Output the [x, y] coordinate of the center of the cell containing the given text.  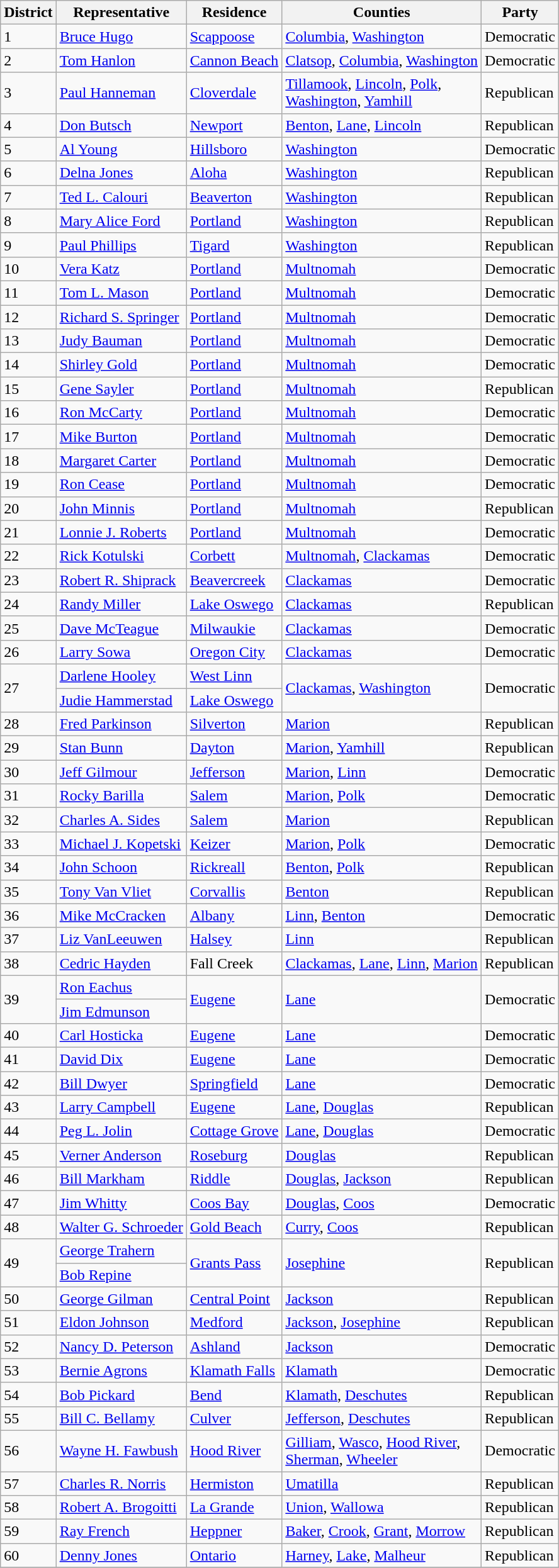
Harney, Lake, Malheur [381, 1555]
Larry Sowa [121, 652]
Vera Katz [121, 269]
17 [28, 437]
Paul Hanneman [121, 93]
Richard S. Springer [121, 316]
42 [28, 1083]
53 [28, 1370]
Coos Bay [234, 1203]
32 [28, 820]
27 [28, 688]
Jeff Gilmour [121, 772]
33 [28, 844]
Charles R. Norris [121, 1483]
Gene Sayler [121, 389]
Bill Markham [121, 1179]
Ron Eachus [121, 987]
Dayton [234, 748]
16 [28, 413]
Ron Cease [121, 484]
Corvallis [234, 892]
Counties [381, 13]
Mary Alice Ford [121, 221]
Springfield [234, 1083]
Central Point [234, 1299]
59 [28, 1532]
Mike McCracken [121, 916]
Rick Kotulski [121, 556]
Columbia, Washington [381, 36]
Marion, Linn [381, 772]
8 [28, 221]
60 [28, 1555]
Eldon Johnson [121, 1323]
30 [28, 772]
Cloverdale [234, 93]
Medford [234, 1323]
Jackson, Josephine [381, 1323]
David Dix [121, 1059]
Aloha [234, 173]
41 [28, 1059]
Klamath, Deschutes [381, 1394]
Silverton [234, 724]
Fall Creek [234, 963]
Lonnie J. Roberts [121, 532]
Tom Hanlon [121, 60]
Halsey [234, 939]
Clackamas, Lane, Linn, Marion [381, 963]
Douglas [381, 1155]
Riddle [234, 1179]
48 [28, 1227]
20 [28, 508]
21 [28, 532]
Hillsboro [234, 149]
43 [28, 1107]
Benton, Polk [381, 868]
44 [28, 1131]
George Trahern [121, 1251]
Stan Bunn [121, 748]
45 [28, 1155]
54 [28, 1394]
50 [28, 1299]
Representative [121, 13]
37 [28, 939]
Rocky Barilla [121, 796]
Gold Beach [234, 1227]
Michael J. Kopetski [121, 844]
Cannon Beach [234, 60]
13 [28, 341]
Tillamook, Lincoln, Polk,Washington, Yamhill [381, 93]
Carl Hosticka [121, 1035]
Keizer [234, 844]
11 [28, 293]
Darlene Hooley [121, 676]
Bill Dwyer [121, 1083]
Newport [234, 125]
Hermiston [234, 1483]
Clackamas, Washington [381, 688]
Linn, Benton [381, 916]
Don Butsch [121, 125]
58 [28, 1508]
Shirley Gold [121, 365]
23 [28, 580]
55 [28, 1418]
Beaverton [234, 197]
Ted L. Calouri [121, 197]
2 [28, 60]
Bruce Hugo [121, 36]
10 [28, 269]
Ray French [121, 1532]
Ontario [234, 1555]
Denny Jones [121, 1555]
4 [28, 125]
Scappoose [234, 36]
Charles A. Sides [121, 820]
51 [28, 1323]
Josephine [381, 1263]
Jefferson, Deschutes [381, 1418]
Beavercreek [234, 580]
Walter G. Schroeder [121, 1227]
57 [28, 1483]
Bob Pickard [121, 1394]
Bernie Agrons [121, 1370]
18 [28, 461]
District [28, 13]
Judy Bauman [121, 341]
Curry, Coos [381, 1227]
Tigard [234, 245]
14 [28, 365]
Randy Miller [121, 604]
Heppner [234, 1532]
Klamath Falls [234, 1370]
12 [28, 316]
Benton [381, 892]
Bend [234, 1394]
28 [28, 724]
Rickreall [234, 868]
Mike Burton [121, 437]
Oregon City [234, 652]
29 [28, 748]
Liz VanLeeuwen [121, 939]
24 [28, 604]
6 [28, 173]
Tom L. Mason [121, 293]
Al Young [121, 149]
5 [28, 149]
Douglas, Coos [381, 1203]
Tony Van Vliet [121, 892]
7 [28, 197]
Nancy D. Peterson [121, 1347]
Fred Parkinson [121, 724]
31 [28, 796]
Umatilla [381, 1483]
34 [28, 868]
Multnomah, Clackamas [381, 556]
Cottage Grove [234, 1131]
Delna Jones [121, 173]
38 [28, 963]
Union, Wallowa [381, 1508]
22 [28, 556]
Ashland [234, 1347]
Corbett [234, 556]
Larry Campbell [121, 1107]
John Schoon [121, 868]
Party [520, 13]
Cedric Hayden [121, 963]
39 [28, 999]
56 [28, 1451]
9 [28, 245]
52 [28, 1347]
Robert R. Shiprack [121, 580]
36 [28, 916]
Wayne H. Fawbush [121, 1451]
Bob Repine [121, 1275]
Robert A. Brogoitti [121, 1508]
La Grande [234, 1508]
47 [28, 1203]
Bill C. Bellamy [121, 1418]
1 [28, 36]
15 [28, 389]
Milwaukie [234, 628]
26 [28, 652]
Benton, Lane, Lincoln [381, 125]
John Minnis [121, 508]
Grants Pass [234, 1263]
Linn [381, 939]
West Linn [234, 676]
Paul Phillips [121, 245]
3 [28, 93]
Gilliam, Wasco, Hood River,Sherman, Wheeler [381, 1451]
Residence [234, 13]
Clatsop, Columbia, Washington [381, 60]
Albany [234, 916]
Jim Edmunson [121, 1011]
Culver [234, 1418]
Ron McCarty [121, 413]
Dave McTeague [121, 628]
Peg L. Jolin [121, 1131]
25 [28, 628]
Judie Hammerstad [121, 700]
40 [28, 1035]
Hood River [234, 1451]
19 [28, 484]
Margaret Carter [121, 461]
Jim Whitty [121, 1203]
46 [28, 1179]
49 [28, 1263]
Douglas, Jackson [381, 1179]
Marion, Yamhill [381, 748]
35 [28, 892]
George Gilman [121, 1299]
Baker, Crook, Grant, Morrow [381, 1532]
Jefferson [234, 772]
Klamath [381, 1370]
Verner Anderson [121, 1155]
Roseburg [234, 1155]
